Extract the [X, Y] coordinate from the center of the cell holding the provided text.  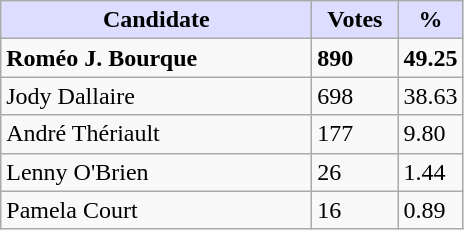
177 [355, 134]
Candidate [156, 20]
Votes [355, 20]
38.63 [430, 96]
Lenny O'Brien [156, 172]
André Thériault [156, 134]
26 [355, 172]
Roméo J. Bourque [156, 58]
Pamela Court [156, 210]
Jody Dallaire [156, 96]
890 [355, 58]
% [430, 20]
9.80 [430, 134]
16 [355, 210]
1.44 [430, 172]
0.89 [430, 210]
698 [355, 96]
49.25 [430, 58]
